From the cell containing the given text, extract its center point as (x, y) coordinate. 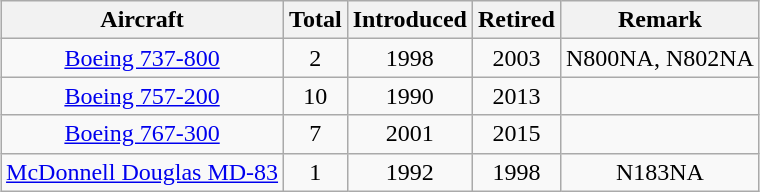
McDonnell Douglas MD-83 (142, 172)
1992 (410, 172)
2001 (410, 134)
N800NA, N802NA (660, 58)
Boeing 767-300 (142, 134)
Total (316, 20)
2015 (516, 134)
N183NA (660, 172)
10 (316, 96)
1990 (410, 96)
Boeing 737-800 (142, 58)
Boeing 757-200 (142, 96)
Retired (516, 20)
2 (316, 58)
7 (316, 134)
Remark (660, 20)
Introduced (410, 20)
2003 (516, 58)
2013 (516, 96)
1 (316, 172)
Aircraft (142, 20)
